Return [x, y] of the center of cell containing provided text 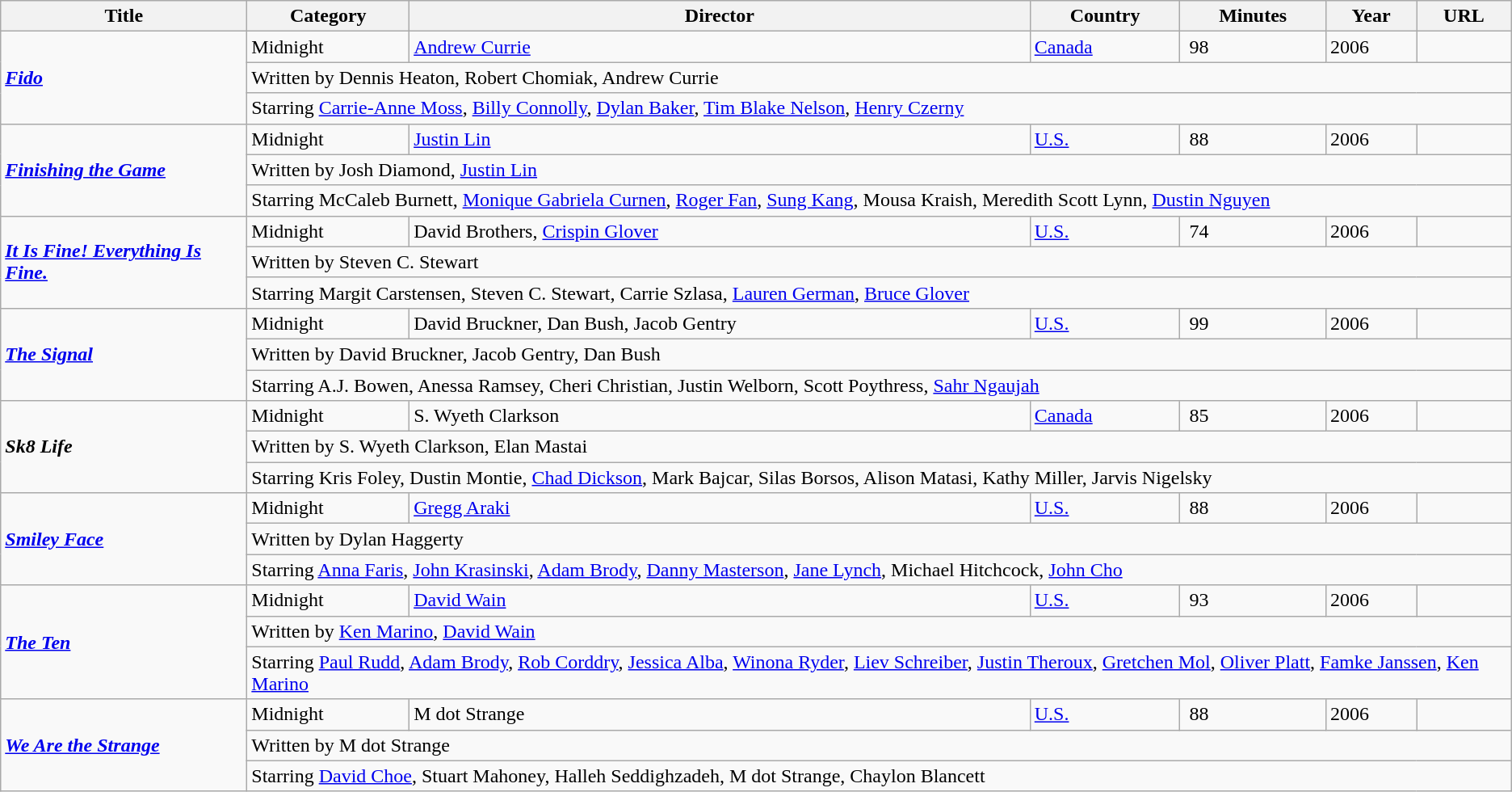
Smiley Face [124, 539]
Written by Steven C. Stewart [879, 262]
URL [1464, 16]
M dot Strange [720, 714]
Year [1371, 16]
Written by Ken Marino, David Wain [879, 631]
98 [1254, 47]
93 [1254, 600]
Minutes [1254, 16]
Finishing the Game [124, 170]
Written by Dylan Haggerty [879, 539]
74 [1254, 231]
It Is Fine! Everything Is Fine. [124, 262]
Written by S. Wyeth Clarkson, Elan Mastai [879, 447]
David Brothers, Crispin Glover [720, 231]
Starring Carrie-Anne Moss, Billy Connolly, Dylan Baker, Tim Blake Nelson, Henry Czerny [879, 108]
We Are the Strange [124, 745]
85 [1254, 416]
Starring A.J. Bowen, Anessa Ramsey, Cheri Christian, Justin Welborn, Scott Poythress, Sahr Ngaujah [879, 385]
Starring McCaleb Burnett, Monique Gabriela Curnen, Roger Fan, Sung Kang, Mousa Kraish, Meredith Scott Lynn, Dustin Nguyen [879, 200]
Andrew Currie [720, 47]
Gregg Araki [720, 508]
Starring Anna Faris, John Krasinski, Adam Brody, Danny Masterson, Jane Lynch, Michael Hitchcock, John Cho [879, 570]
Starring David Choe, Stuart Mahoney, Halleh Seddighzadeh, M dot Strange, Chaylon Blancett [879, 776]
Country [1105, 16]
David Bruckner, Dan Bush, Jacob Gentry [720, 323]
Starring Kris Foley, Dustin Montie, Chad Dickson, Mark Bajcar, Silas Borsos, Alison Matasi, Kathy Miller, Jarvis Nigelsky [879, 478]
Sk8 Life [124, 447]
Fido [124, 78]
Director [720, 16]
David Wain [720, 600]
Written by Josh Diamond, Justin Lin [879, 170]
Starring Margit Carstensen, Steven C. Stewart, Carrie Szlasa, Lauren German, Bruce Glover [879, 293]
Title [124, 16]
Written by Dennis Heaton, Robert Chomiak, Andrew Currie [879, 78]
Category [328, 16]
The Ten [124, 642]
Written by David Bruckner, Jacob Gentry, Dan Bush [879, 354]
99 [1254, 323]
The Signal [124, 354]
S. Wyeth Clarkson [720, 416]
Justin Lin [720, 139]
Written by M dot Strange [879, 745]
